Find where the given text appears and provide that cell's center as [x, y] coordinate. 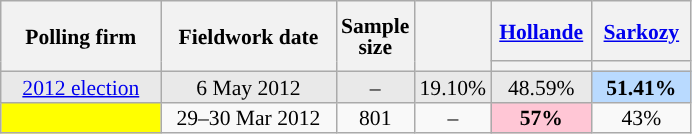
29–30 Mar 2012 [248, 118]
2012 election [81, 86]
Samplesize [375, 36]
Polling firm [81, 36]
43% [641, 118]
Sarkozy [641, 31]
Hollande [541, 31]
Fieldwork date [248, 36]
51.41% [641, 86]
801 [375, 118]
6 May 2012 [248, 86]
57% [541, 118]
19.10% [452, 86]
48.59% [541, 86]
